Scan for the cell matching the given text and deliver its [x, y] coordinate at center. 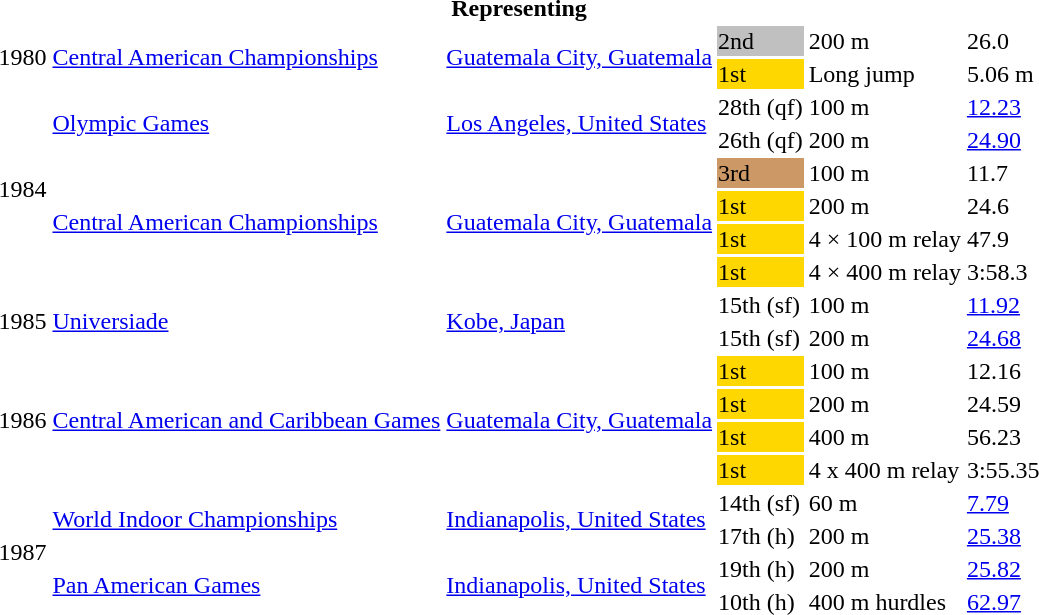
World Indoor Championships [246, 520]
4 x 400 m relay [884, 470]
Olympic Games [246, 124]
19th (h) [761, 569]
Central American and Caribbean Games [246, 420]
4 × 400 m relay [884, 272]
400 m [884, 437]
4 × 100 m relay [884, 239]
Long jump [884, 74]
3rd [761, 173]
28th (qf) [761, 107]
17th (h) [761, 536]
60 m [884, 503]
26th (qf) [761, 140]
Los Angeles, United States [580, 124]
Indianapolis, United States [580, 520]
Kobe, Japan [580, 322]
2nd [761, 41]
14th (sf) [761, 503]
Universiade [246, 322]
